Provide the [x, y] coordinate of the cell's center where the given text is located.  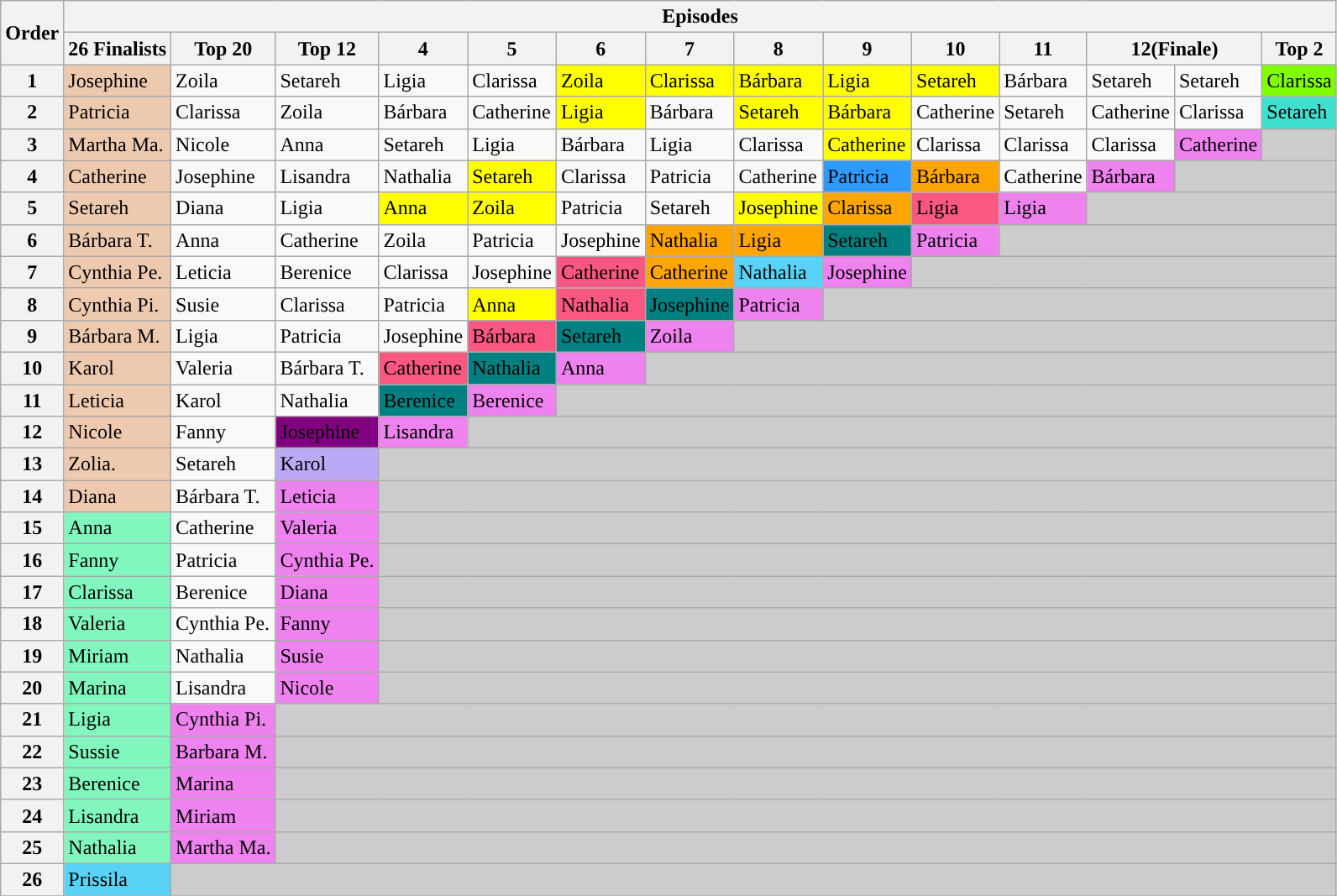
Top 2 [1299, 49]
Zolia. [118, 464]
26 [32, 879]
16 [32, 560]
26 Finalists [118, 49]
Prissila [118, 879]
12 [32, 432]
Top 20 [223, 49]
13 [32, 464]
Sussie [118, 752]
12(Finale) [1174, 49]
3 [32, 144]
19 [32, 656]
15 [32, 528]
25 [32, 847]
22 [32, 752]
18 [32, 624]
21 [32, 720]
Bárbara M. [118, 336]
Barbara M. [223, 752]
24 [32, 815]
Top 12 [328, 49]
17 [32, 592]
23 [32, 783]
1 [32, 81]
Order [32, 33]
14 [32, 496]
20 [32, 688]
Episodes [700, 17]
2 [32, 113]
